Locate the cell with the specified text and output its [x, y] center coordinate. 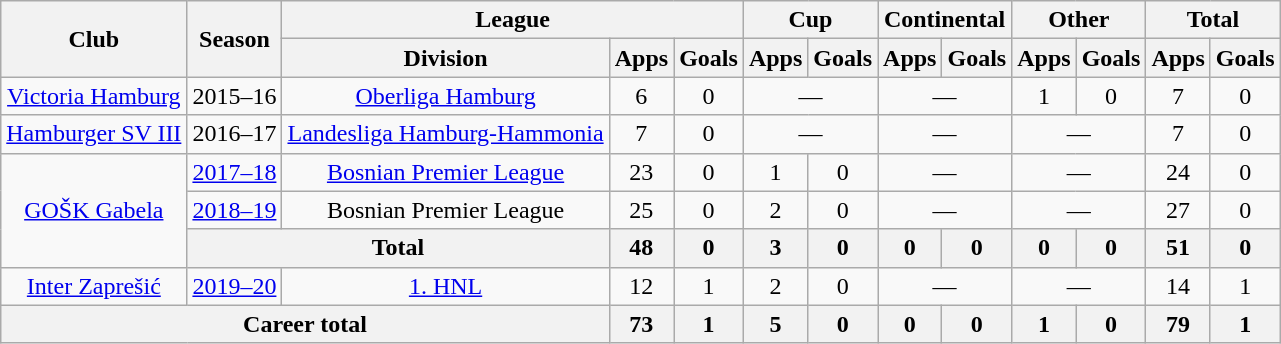
Season [234, 39]
Career total [305, 324]
51 [1178, 248]
6 [641, 96]
Inter Zaprešić [94, 286]
12 [641, 286]
2017–18 [234, 172]
5 [775, 324]
Cup [810, 20]
73 [641, 324]
2019–20 [234, 286]
Oberliga Hamburg [446, 96]
27 [1178, 210]
2016–17 [234, 134]
79 [1178, 324]
Landesliga Hamburg-Hammonia [446, 134]
2015–16 [234, 96]
14 [1178, 286]
24 [1178, 172]
Club [94, 39]
3 [775, 248]
Division [446, 58]
Hamburger SV III [94, 134]
2018–19 [234, 210]
Other [1079, 20]
Victoria Hamburg [94, 96]
GOŠK Gabela [94, 210]
League [512, 20]
25 [641, 210]
1. HNL [446, 286]
23 [641, 172]
48 [641, 248]
Continental [945, 20]
